Search for the cell housing the specified text and yield its [x, y] center coordinate. 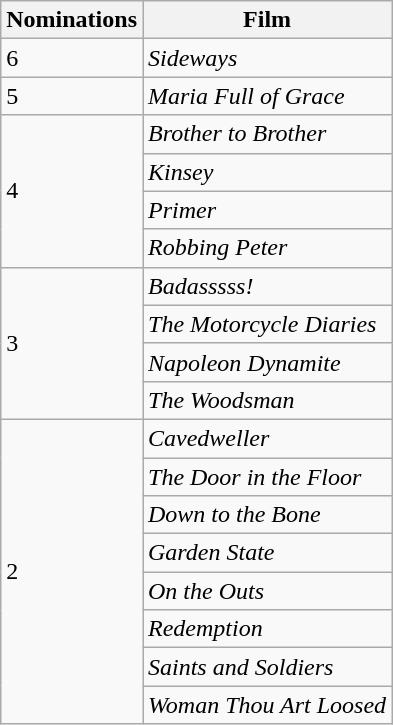
Garden State [266, 553]
Brother to Brother [266, 134]
3 [72, 343]
Napoleon Dynamite [266, 362]
The Motorcycle Diaries [266, 324]
Film [266, 20]
Saints and Soldiers [266, 667]
Badasssss! [266, 286]
Redemption [266, 629]
The Door in the Floor [266, 477]
6 [72, 58]
Nominations [72, 20]
Cavedweller [266, 438]
Primer [266, 210]
Down to the Bone [266, 515]
Sideways [266, 58]
Maria Full of Grace [266, 96]
On the Outs [266, 591]
2 [72, 571]
Robbing Peter [266, 248]
Kinsey [266, 172]
4 [72, 191]
The Woodsman [266, 400]
Woman Thou Art Loosed [266, 705]
5 [72, 96]
